Capture the cell that displays the provided text and extract its (x, y) central coordinate. 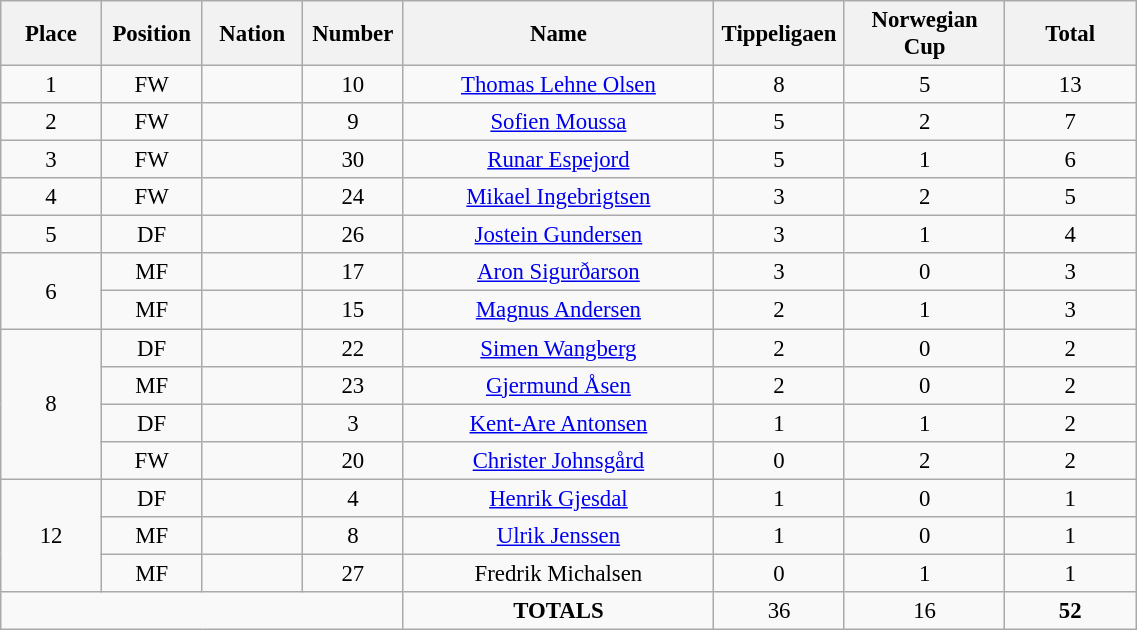
Nation (252, 34)
9 (354, 122)
12 (52, 536)
Kent-Are Antonsen (558, 423)
7 (1070, 122)
Runar Espejord (558, 160)
Gjermund Åsen (558, 385)
Fredrik Michalsen (558, 573)
52 (1070, 611)
23 (354, 385)
Number (354, 34)
Magnus Andersen (558, 310)
Norwegian Cup (924, 34)
Position (152, 34)
26 (354, 235)
Mikael Ingebrigtsen (558, 197)
20 (354, 460)
17 (354, 273)
36 (780, 611)
Henrik Gjesdal (558, 498)
27 (354, 573)
Simen Wangberg (558, 348)
Ulrik Jenssen (558, 536)
Jostein Gundersen (558, 235)
22 (354, 348)
Total (1070, 34)
Place (52, 34)
Name (558, 34)
30 (354, 160)
Aron Sigurðarson (558, 273)
24 (354, 197)
13 (1070, 85)
Thomas Lehne Olsen (558, 85)
Tippeligaen (780, 34)
15 (354, 310)
10 (354, 85)
Sofien Moussa (558, 122)
TOTALS (558, 611)
Christer Johnsgård (558, 460)
16 (924, 611)
